Pinpoint the cell where the given text exists, returning its (x, y) midpoint coordinate. 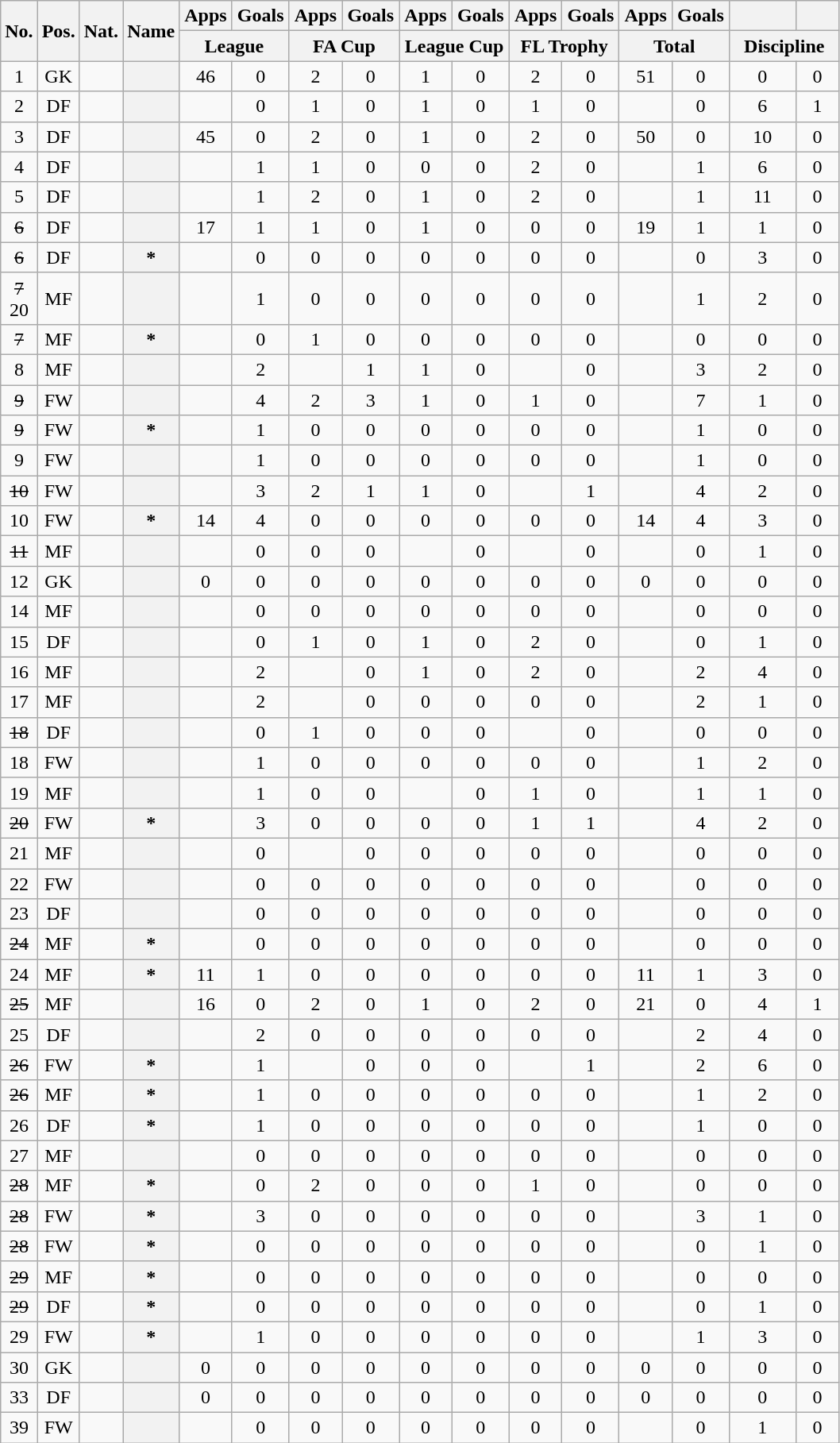
27 (19, 1156)
20 (19, 823)
Nat. (101, 31)
Name (151, 31)
FL Trophy (564, 46)
30 (19, 1367)
No. (19, 31)
45 (206, 137)
5 (19, 197)
46 (206, 76)
23 (19, 914)
50 (646, 137)
Discipline (784, 46)
39 (19, 1428)
33 (19, 1398)
7 20 (19, 299)
League (235, 46)
15 (19, 642)
51 (646, 76)
12 (19, 581)
22 (19, 884)
League Cup (454, 46)
Pos. (59, 31)
FA Cup (345, 46)
Total (675, 46)
8 (19, 369)
